Locate the cell with the specified text and output its [X, Y] center coordinate. 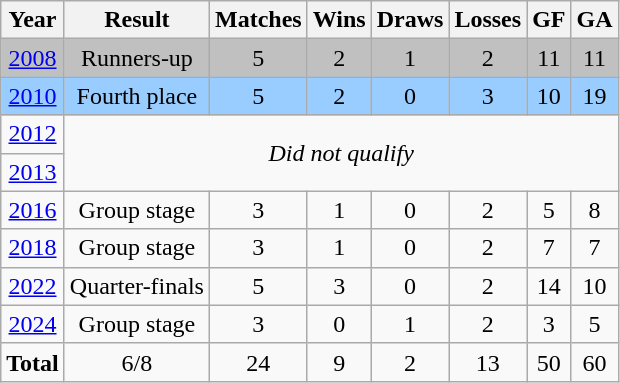
GA [594, 20]
Matches [258, 20]
2024 [33, 324]
6/8 [136, 362]
8 [594, 210]
Wins [339, 20]
Fourth place [136, 96]
Quarter-finals [136, 286]
Losses [488, 20]
2010 [33, 96]
GF [549, 20]
Result [136, 20]
2022 [33, 286]
14 [549, 286]
19 [594, 96]
2016 [33, 210]
2012 [33, 134]
2018 [33, 248]
Year [33, 20]
13 [488, 362]
Draws [410, 20]
Total [33, 362]
2013 [33, 172]
50 [549, 362]
24 [258, 362]
Runners-up [136, 58]
Did not qualify [341, 153]
2008 [33, 58]
9 [339, 362]
60 [594, 362]
